Capture the cell that displays the provided text and extract its [x, y] central coordinate. 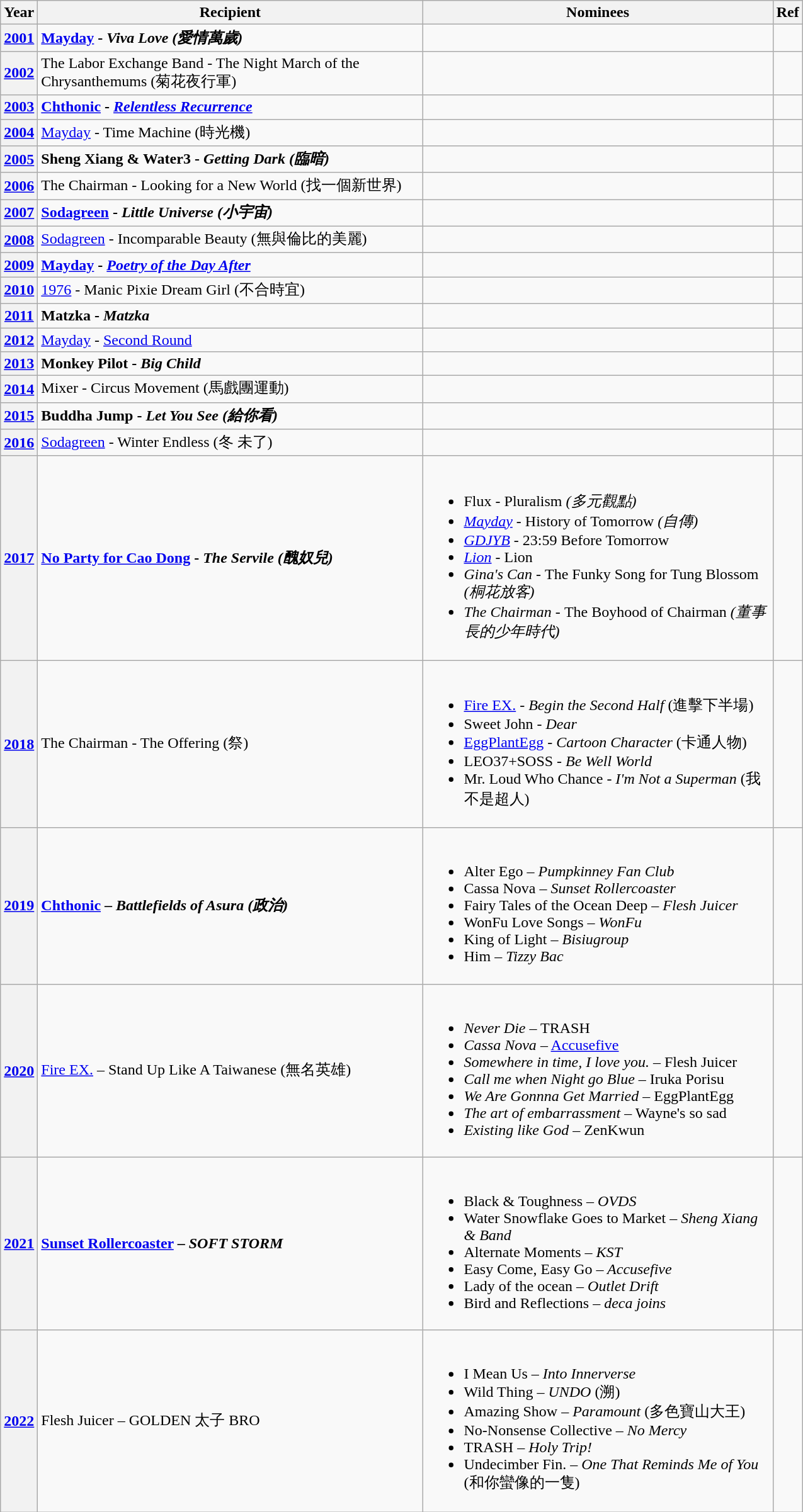
2016 [19, 443]
2004 [19, 132]
2007 [19, 213]
Mayday - Second Round [231, 339]
Sunset Rollercoaster – SOFT STORM [231, 1244]
The Chairman - The Offering (祭) [231, 744]
2002 [19, 73]
2010 [19, 291]
2018 [19, 744]
The Labor Exchange Band - The Night March of the Chrysanthemums (菊花夜行軍) [231, 73]
2017 [19, 558]
Matzka - Matzka [231, 315]
Recipient [231, 13]
2011 [19, 315]
Fire EX. – Stand Up Like A Taiwanese (無名英雄) [231, 1070]
Mayday - Time Machine (時光機) [231, 132]
Year [19, 13]
2009 [19, 265]
2001 [19, 38]
Mayday - Poetry of the Day After [231, 265]
Sodagreen - Incomparable Beauty (無與倫比的美麗) [231, 239]
2006 [19, 186]
Buddha Jump - Let You See (給你看) [231, 415]
2020 [19, 1070]
Chthonic - Relentless Recurrence [231, 107]
Mayday - Viva Love (愛情萬歲) [231, 38]
2012 [19, 339]
Ref [787, 13]
Sheng Xiang & Water3 - Getting Dark (臨暗) [231, 160]
2003 [19, 107]
2013 [19, 364]
Sodagreen - Little Universe (小宇宙) [231, 213]
1976 - Manic Pixie Dream Girl (不合時宜) [231, 291]
2005 [19, 160]
Sodagreen - Winter Endless (冬 未了) [231, 443]
2008 [19, 239]
2019 [19, 906]
Monkey Pilot - Big Child [231, 364]
2022 [19, 1421]
Flesh Juicer – GOLDEN 太子 BRO [231, 1421]
Nominees [598, 13]
Chthonic – Battlefields of Asura (政治) [231, 906]
Mixer - Circus Movement (馬戲團運動) [231, 389]
2015 [19, 415]
2014 [19, 389]
2021 [19, 1244]
No Party for Cao Dong - The Servile (醜奴兒) [231, 558]
The Chairman - Looking for a New World (找一個新世界) [231, 186]
